Output the (X, Y) coordinate of the center of the cell containing the given text.  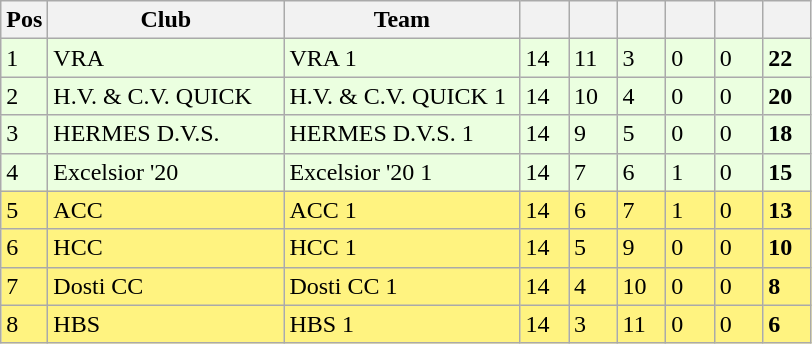
2 (24, 96)
VRA (166, 58)
Excelsior '20 1 (402, 172)
Team (402, 20)
HCC 1 (402, 248)
VRA 1 (402, 58)
13 (788, 210)
HBS 1 (402, 324)
15 (788, 172)
Dosti CC 1 (402, 286)
Pos (24, 20)
H.V. & C.V. QUICK 1 (402, 96)
20 (788, 96)
18 (788, 134)
ACC 1 (402, 210)
Dosti CC (166, 286)
HERMES D.V.S. 1 (402, 134)
22 (788, 58)
Excelsior '20 (166, 172)
HERMES D.V.S. (166, 134)
HBS (166, 324)
H.V. & C.V. QUICK (166, 96)
HCC (166, 248)
ACC (166, 210)
Club (166, 20)
